Determine the (X, Y) coordinate at the center of the cell enclosing the given text.  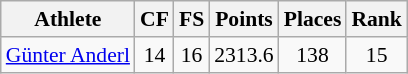
15 (376, 55)
138 (313, 55)
16 (192, 55)
Points (244, 19)
2313.6 (244, 55)
FS (192, 19)
Athlete (68, 19)
CF (154, 19)
Günter Anderl (68, 55)
14 (154, 55)
Places (313, 19)
Rank (376, 19)
